Output the [X, Y] coordinate of the center of the cell containing the given text.  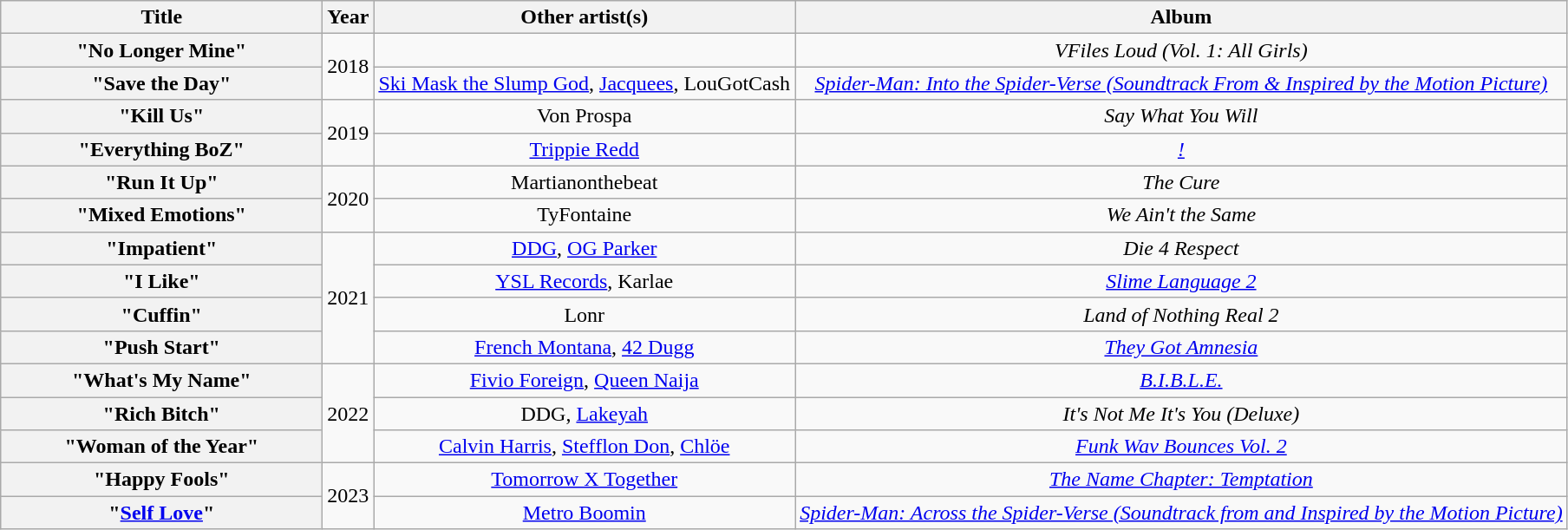
Say What You Will [1181, 116]
2023 [349, 496]
Von Prospa [585, 116]
Fivio Foreign, Queen Naija [585, 380]
"Everything BoZ" [161, 149]
The Cure [1181, 182]
2019 [349, 133]
"Push Start" [161, 347]
Other artist(s) [585, 17]
The Name Chapter: Temptation [1181, 480]
"No Longer Mine" [161, 50]
"Rich Bitch" [161, 414]
DDG, OG Parker [585, 248]
Land of Nothing Real 2 [1181, 314]
Trippie Redd [585, 149]
French Montana, 42 Dugg [585, 347]
"Woman of the Year" [161, 447]
Tomorrow X Together [585, 480]
"I Like" [161, 281]
It's Not Me It's You (Deluxe) [1181, 414]
TyFontaine [585, 215]
"Self Love" [161, 513]
"Save the Day" [161, 83]
VFiles Loud (Vol. 1: All Girls) [1181, 50]
Title [161, 17]
"Cuffin" [161, 314]
Slime Language 2 [1181, 281]
Spider-Man: Into the Spider-Verse (Soundtrack From & Inspired by the Motion Picture) [1181, 83]
2018 [349, 67]
2021 [349, 298]
"What's My Name" [161, 380]
Calvin Harris, Stefflon Don, Chlöe [585, 447]
We Ain't the Same [1181, 215]
Funk Wav Bounces Vol. 2 [1181, 447]
YSL Records, Karlae [585, 281]
Metro Boomin [585, 513]
"Happy Fools" [161, 480]
Die 4 Respect [1181, 248]
"Mixed Emotions" [161, 215]
2022 [349, 413]
They Got Amnesia [1181, 347]
Spider-Man: Across the Spider-Verse (Soundtrack from and Inspired by the Motion Picture) [1181, 513]
"Impatient" [161, 248]
Martianonthebeat [585, 182]
Ski Mask the Slump God, Jacquees, LouGotCash [585, 83]
B.I.B.L.E. [1181, 380]
Album [1181, 17]
"Kill Us" [161, 116]
! [1181, 149]
DDG, Lakeyah [585, 414]
"Run It Up" [161, 182]
Lonr [585, 314]
Year [349, 17]
2020 [349, 199]
